Pinpoint the cell where the given text exists, returning its (X, Y) midpoint coordinate. 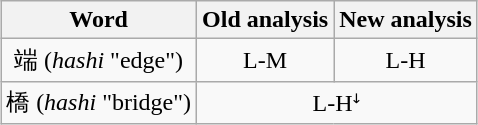
橋 (hashi "bridge") (99, 102)
端 (hashi "edge") (99, 60)
L-Hꜜ (338, 102)
Old analysis (266, 20)
L-M (266, 60)
L-H (406, 60)
Word (99, 20)
New analysis (406, 20)
